Return the [x, y] coordinate for the center point of the cell that contains the specified text.  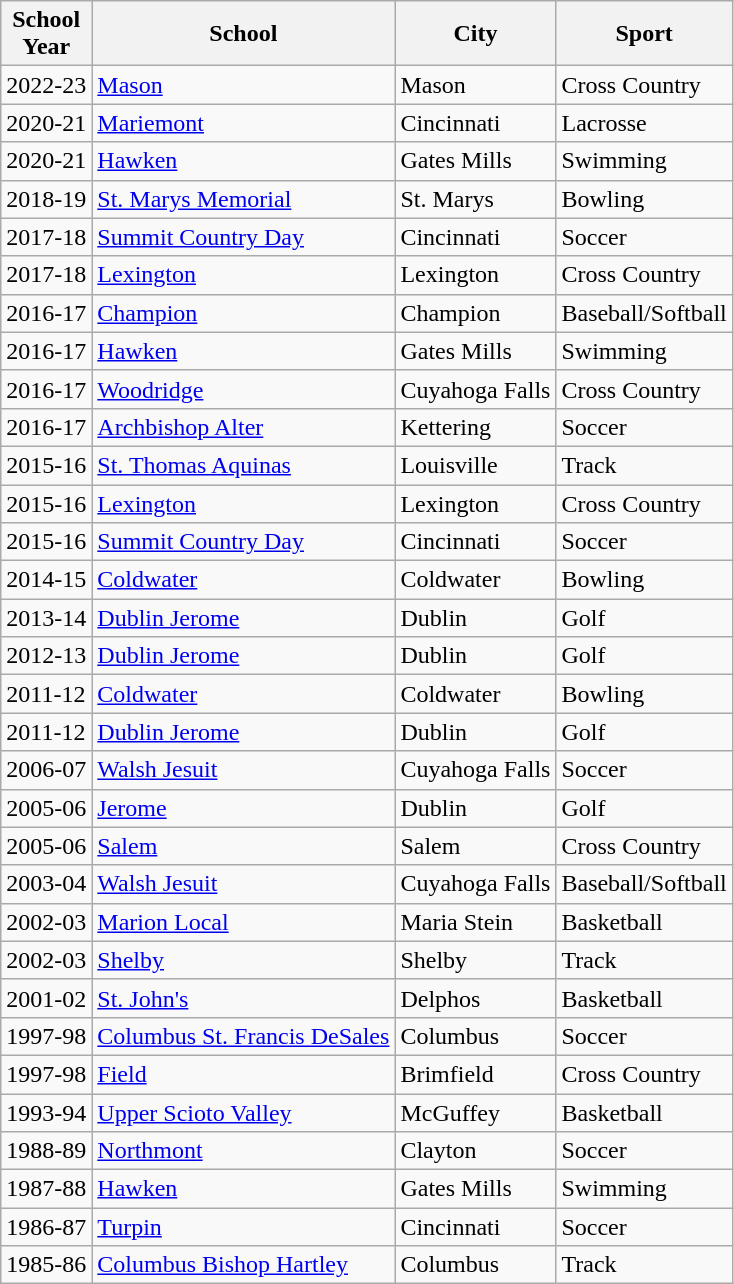
Woodridge [244, 389]
Northmont [244, 1151]
Delphos [476, 998]
2003-04 [46, 884]
Columbus Bishop Hartley [244, 1265]
School [244, 34]
St. John's [244, 998]
St. Marys Memorial [244, 199]
St. Marys [476, 199]
Columbus St. Francis DeSales [244, 1036]
2014-15 [46, 580]
2012-13 [46, 656]
City [476, 34]
Turpin [244, 1227]
2018-19 [46, 199]
Sport [644, 34]
2022-23 [46, 85]
1993-94 [46, 1113]
Jerome [244, 808]
Field [244, 1074]
Brimfield [476, 1074]
Maria Stein [476, 922]
Mariemont [244, 123]
McGuffey [476, 1113]
St. Thomas Aquinas [244, 465]
1988-89 [46, 1151]
SchoolYear [46, 34]
1985-86 [46, 1265]
2013-14 [46, 618]
Louisville [476, 465]
1987-88 [46, 1189]
Marion Local [244, 922]
Lacrosse [644, 123]
Kettering [476, 427]
1986-87 [46, 1227]
2006-07 [46, 770]
Archbishop Alter [244, 427]
Clayton [476, 1151]
2001-02 [46, 998]
Upper Scioto Valley [244, 1113]
